Pinpoint the cell where the given text exists, returning its (X, Y) midpoint coordinate. 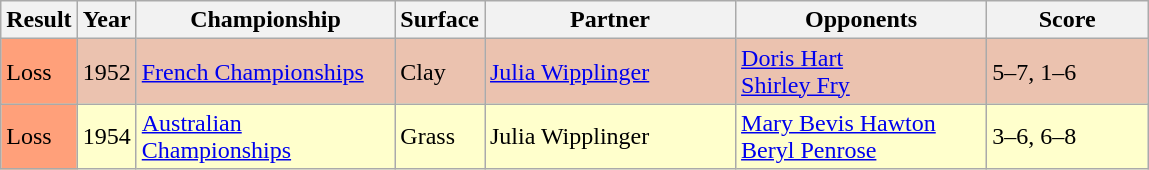
Championship (266, 20)
3–6, 6–8 (1068, 136)
Grass (440, 136)
1954 (106, 136)
1952 (106, 72)
Surface (440, 20)
Australian Championships (266, 136)
Score (1068, 20)
Mary Bevis Hawton Beryl Penrose (862, 136)
Opponents (862, 20)
Doris Hart Shirley Fry (862, 72)
5–7, 1–6 (1068, 72)
Partner (610, 20)
Year (106, 20)
Clay (440, 72)
Result (39, 20)
French Championships (266, 72)
